Find where the given text appears and provide that cell's center as (x, y) coordinate. 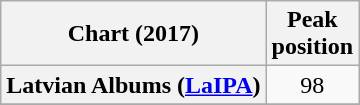
Peakposition (312, 34)
98 (312, 85)
Latvian Albums (LaIPA) (134, 85)
Chart (2017) (134, 34)
